Extract the (x, y) coordinate from the center of the cell holding the provided text.  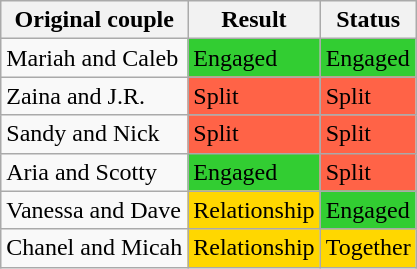
Together (368, 248)
Aria and Scotty (94, 172)
Zaina and J.R. (94, 96)
Status (368, 20)
Mariah and Caleb (94, 58)
Sandy and Nick (94, 134)
Result (254, 20)
Vanessa and Dave (94, 210)
Chanel and Micah (94, 248)
Original couple (94, 20)
